Identify which cell holds the provided text, then report its [X, Y] central coordinate. 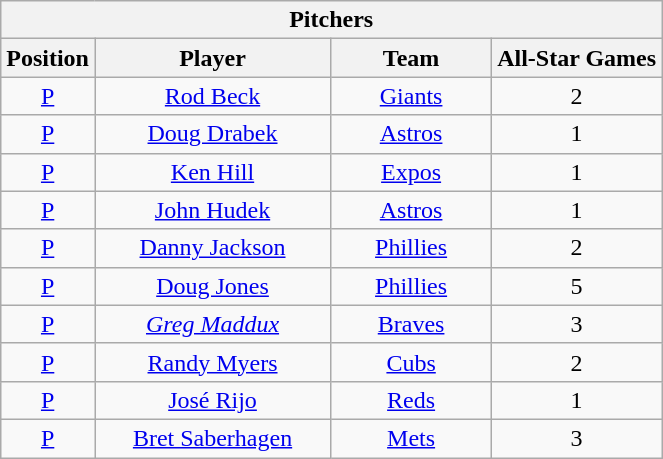
John Hudek [212, 210]
Mets [412, 438]
Bret Saberhagen [212, 438]
Randy Myers [212, 362]
Braves [412, 324]
Expos [412, 172]
Position [48, 58]
Ken Hill [212, 172]
Doug Jones [212, 286]
Pitchers [332, 20]
All-Star Games [577, 58]
Cubs [412, 362]
Doug Drabek [212, 134]
Greg Maddux [212, 324]
Rod Beck [212, 96]
Player [212, 58]
Danny Jackson [212, 248]
José Rijo [212, 400]
Team [412, 58]
Giants [412, 96]
5 [577, 286]
Reds [412, 400]
